Scan for the cell matching the given text and deliver its [X, Y] coordinate at center. 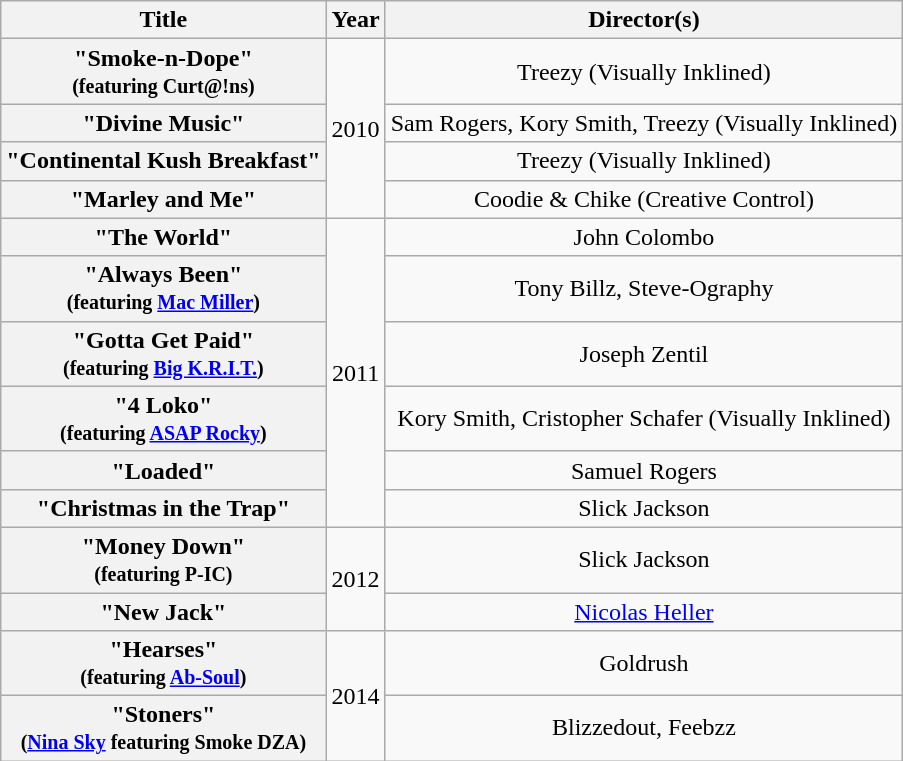
Director(s) [644, 20]
"Gotta Get Paid"(featuring Big K.R.I.T.) [164, 354]
John Colombo [644, 237]
2012 [356, 578]
Kory Smith, Cristopher Schafer (Visually Inklined) [644, 418]
"New Jack" [164, 611]
"4 Loko"(featuring ASAP Rocky) [164, 418]
Samuel Rogers [644, 470]
Title [164, 20]
"Hearses"(featuring Ab-Soul) [164, 664]
"Continental Kush Breakfast" [164, 161]
Joseph Zentil [644, 354]
"Stoners"(Nina Sky featuring Smoke DZA) [164, 728]
Blizzedout, Feebzz [644, 728]
Tony Billz, Steve-Ography [644, 288]
Sam Rogers, Kory Smith, Treezy (Visually Inklined) [644, 123]
Goldrush [644, 664]
"The World" [164, 237]
2010 [356, 128]
"Loaded" [164, 470]
"Always Been"(featuring Mac Miller) [164, 288]
Nicolas Heller [644, 611]
2011 [356, 372]
Year [356, 20]
"Money Down"(featuring P-IC) [164, 560]
2014 [356, 696]
"Christmas in the Trap" [164, 508]
"Smoke-n-Dope"(featuring Curt@!ns) [164, 72]
"Divine Music" [164, 123]
"Marley and Me" [164, 199]
Coodie & Chike (Creative Control) [644, 199]
